Scan for the cell matching the given text and deliver its [x, y] coordinate at center. 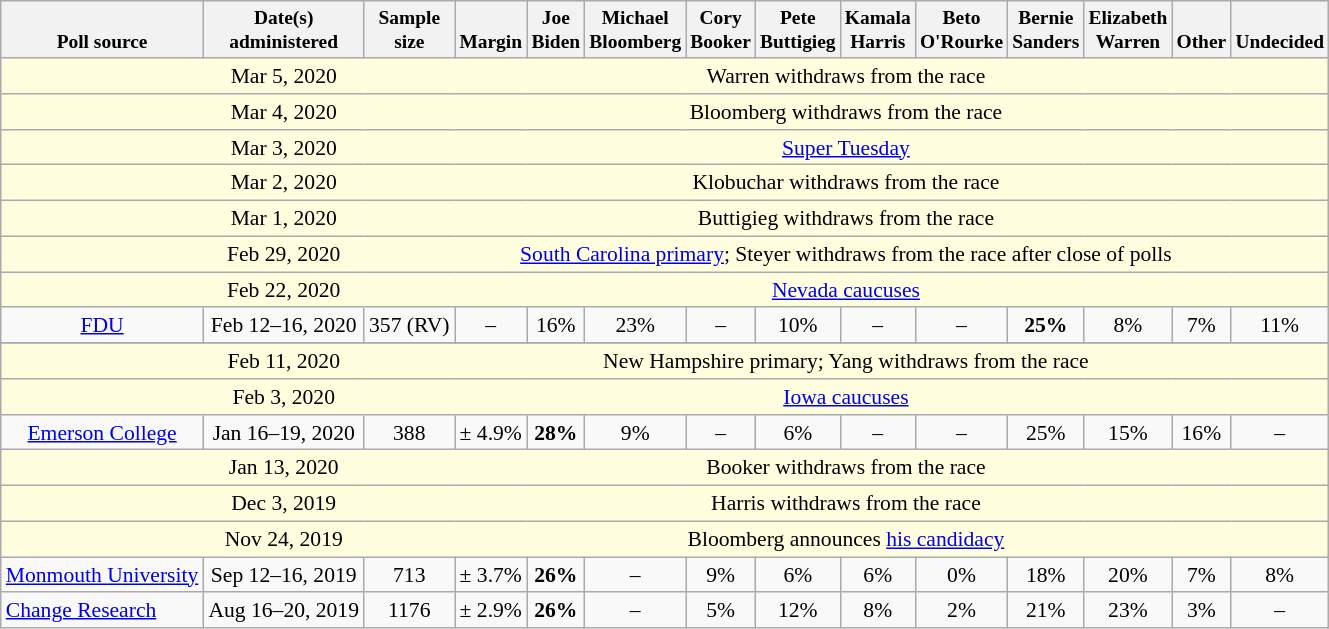
Nevada caucuses [846, 290]
Super Tuesday [846, 148]
Monmouth University [102, 575]
Bloomberg withdraws from the race [846, 112]
CoryBooker [721, 30]
MichaelBloomberg [636, 30]
BetoO'Rourke [961, 30]
New Hampshire primary; Yang withdraws from the race [846, 361]
Mar 5, 2020 [284, 76]
Feb 11, 2020 [284, 361]
18% [1046, 575]
Poll source [102, 30]
Bloomberg announces his candidacy [846, 540]
12% [798, 611]
388 [410, 433]
357 (RV) [410, 326]
11% [1280, 326]
Booker withdraws from the race [846, 468]
Iowa caucuses [846, 397]
Change Research [102, 611]
Aug 16–20, 2019 [284, 611]
Date(s)administered [284, 30]
FDU [102, 326]
ElizabethWarren [1128, 30]
Mar 4, 2020 [284, 112]
Mar 2, 2020 [284, 183]
PeteButtigieg [798, 30]
1176 [410, 611]
Emerson College [102, 433]
5% [721, 611]
BernieSanders [1046, 30]
713 [410, 575]
2% [961, 611]
Feb 29, 2020 [284, 254]
± 3.7% [491, 575]
20% [1128, 575]
Warren withdraws from the race [846, 76]
JoeBiden [556, 30]
Undecided [1280, 30]
15% [1128, 433]
Buttigieg withdraws from the race [846, 219]
Mar 1, 2020 [284, 219]
South Carolina primary; Steyer withdraws from the race after close of polls [846, 254]
Sep 12–16, 2019 [284, 575]
0% [961, 575]
Jan 13, 2020 [284, 468]
± 4.9% [491, 433]
21% [1046, 611]
Feb 3, 2020 [284, 397]
Mar 3, 2020 [284, 148]
KamalaHarris [878, 30]
Harris withdraws from the race [846, 504]
Dec 3, 2019 [284, 504]
10% [798, 326]
Other [1202, 30]
3% [1202, 611]
Feb 22, 2020 [284, 290]
Jan 16–19, 2020 [284, 433]
Margin [491, 30]
± 2.9% [491, 611]
Nov 24, 2019 [284, 540]
28% [556, 433]
Samplesize [410, 30]
Feb 12–16, 2020 [284, 326]
Klobuchar withdraws from the race [846, 183]
